From the cell containing the given text, extract its center point as (x, y) coordinate. 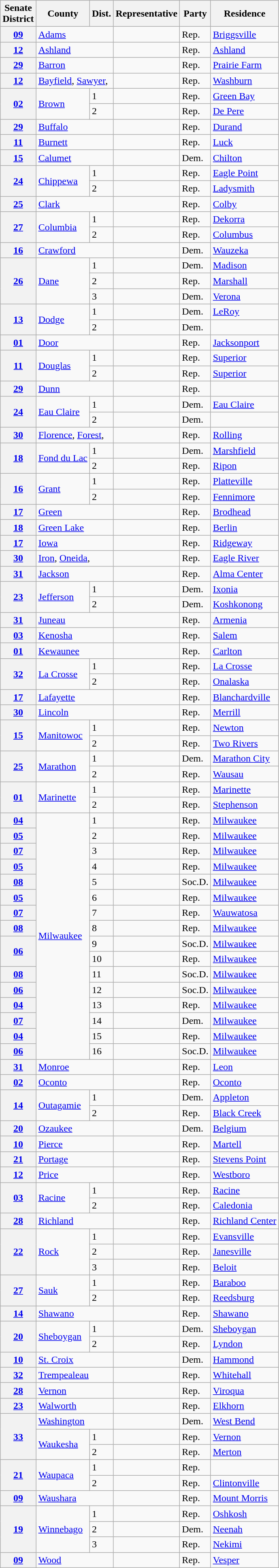
Juneau (75, 620)
Richland Center (245, 1221)
Kewaunee (75, 651)
Whitehall (245, 1375)
Clark (75, 204)
Jefferson (63, 597)
Chippewa (63, 181)
Washburn (245, 81)
Waushara (75, 1498)
Florence, Forest, (75, 435)
Armenia (245, 620)
Vesper (245, 1560)
Westboro (245, 1174)
Party (195, 14)
26 (18, 281)
Verona (245, 296)
Waukesha (63, 1445)
Newton (245, 728)
Koshkonong (245, 604)
Jackson (75, 574)
Dodge (63, 319)
Evansville (245, 1236)
Ladysmith (245, 188)
Jacksonport (245, 343)
Lyndon (245, 1344)
Washington (75, 1421)
Onalaska (245, 681)
Green Bay (245, 96)
4 (101, 866)
Oshkosh (245, 1514)
Ridgeway (245, 543)
LeRoy (245, 312)
Baraboo (245, 1283)
Crawford (75, 250)
Martell (245, 1144)
Kenosha (75, 635)
Winnebago (63, 1529)
Douglas (63, 366)
County (63, 14)
Neenah (245, 1529)
Black Creek (245, 1113)
Rolling (245, 435)
Eagle River (245, 558)
Brown (63, 104)
Bayfield, Sawyer, (75, 81)
Hammond (245, 1360)
Ozaukee (75, 1128)
Rock (63, 1252)
Representative (147, 14)
Green (75, 512)
Reedsburg (245, 1298)
Briggsville (245, 34)
St. Croix (75, 1360)
Two Rivers (245, 743)
Waupaca (63, 1475)
Leon (245, 1067)
Luck (245, 142)
Carlton (245, 651)
Berlin (245, 528)
Dane (63, 281)
Lincoln (75, 713)
Blanchardville (245, 697)
Iron, Oneida, (75, 558)
Marshall (245, 281)
Monroe (75, 1067)
Barron (75, 65)
Brodhead (245, 512)
Adams (75, 34)
8 (101, 928)
Appleton (245, 1098)
Pierce (75, 1144)
Fond du Lac (63, 458)
Dist. (101, 14)
Ripon (245, 466)
Richland (75, 1221)
Manitowoc (63, 736)
Clintonville (245, 1483)
Wood (75, 1560)
5 (101, 882)
Walworth (75, 1406)
Madison (245, 266)
Wauwatosa (245, 913)
Alma Center (245, 574)
Merrill (245, 713)
Burnett (75, 142)
6 (101, 897)
Iowa (75, 543)
Columbus (245, 235)
Viroqua (245, 1390)
22 (18, 1252)
Durand (245, 127)
Belgium (245, 1128)
Nekimi (245, 1545)
Merton (245, 1452)
Green Lake (75, 528)
Beloit (245, 1267)
Janesville (245, 1252)
Marshfield (245, 451)
Lafayette (75, 697)
Sauk (63, 1290)
19 (18, 1529)
Stephenson (245, 805)
Mount Morris (245, 1498)
Chilton (245, 157)
Prairie Farm (245, 65)
Trempealeau (75, 1375)
9 (101, 944)
Stevens Point (245, 1159)
De Pere (245, 111)
Salem (245, 635)
Dekorra (245, 219)
Eagle Point (245, 173)
Colby (245, 204)
Fennimore (245, 497)
West Bend (245, 1421)
33 (18, 1436)
Portage (75, 1159)
Residence (245, 14)
Price (75, 1174)
Platteville (245, 481)
SenateDistrict (18, 14)
7 (101, 913)
Wausau (245, 774)
Elkhorn (245, 1406)
Calumet (75, 157)
Ixonia (245, 589)
Marathon City (245, 759)
Grant (63, 489)
Outagamie (63, 1105)
Door (75, 343)
Wauzeka (245, 250)
Columbia (63, 227)
Caledonia (245, 1206)
Marathon (63, 766)
Dunn (75, 389)
Buffalo (75, 127)
